Scan for the cell matching the given text and deliver its (X, Y) coordinate at center. 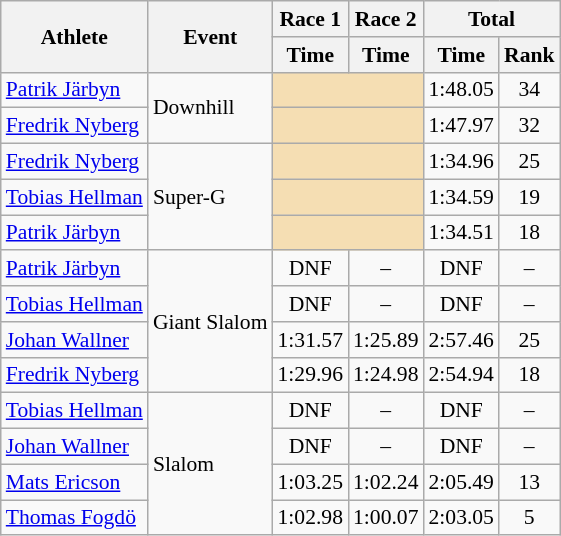
1:29.96 (310, 375)
1:34.59 (460, 197)
1:48.05 (460, 90)
1:34.51 (460, 233)
2:03.05 (460, 518)
Thomas Fogdö (74, 518)
13 (530, 482)
1:34.96 (460, 162)
1:03.25 (310, 482)
1:00.07 (386, 518)
5 (530, 518)
19 (530, 197)
Slalom (210, 464)
Event (210, 36)
Giant Slalom (210, 322)
Downhill (210, 108)
1:25.89 (386, 340)
1:31.57 (310, 340)
34 (530, 90)
Total (491, 19)
Athlete (74, 36)
Race 1 (310, 19)
2:05.49 (460, 482)
2:54.94 (460, 375)
Rank (530, 55)
1:47.97 (460, 126)
2:57.46 (460, 340)
Mats Ericson (74, 482)
Race 2 (386, 19)
1:24.98 (386, 375)
1:02.98 (310, 518)
32 (530, 126)
Super-G (210, 198)
1:02.24 (386, 482)
